Output the (X, Y) coordinate of the center of the cell containing the given text.  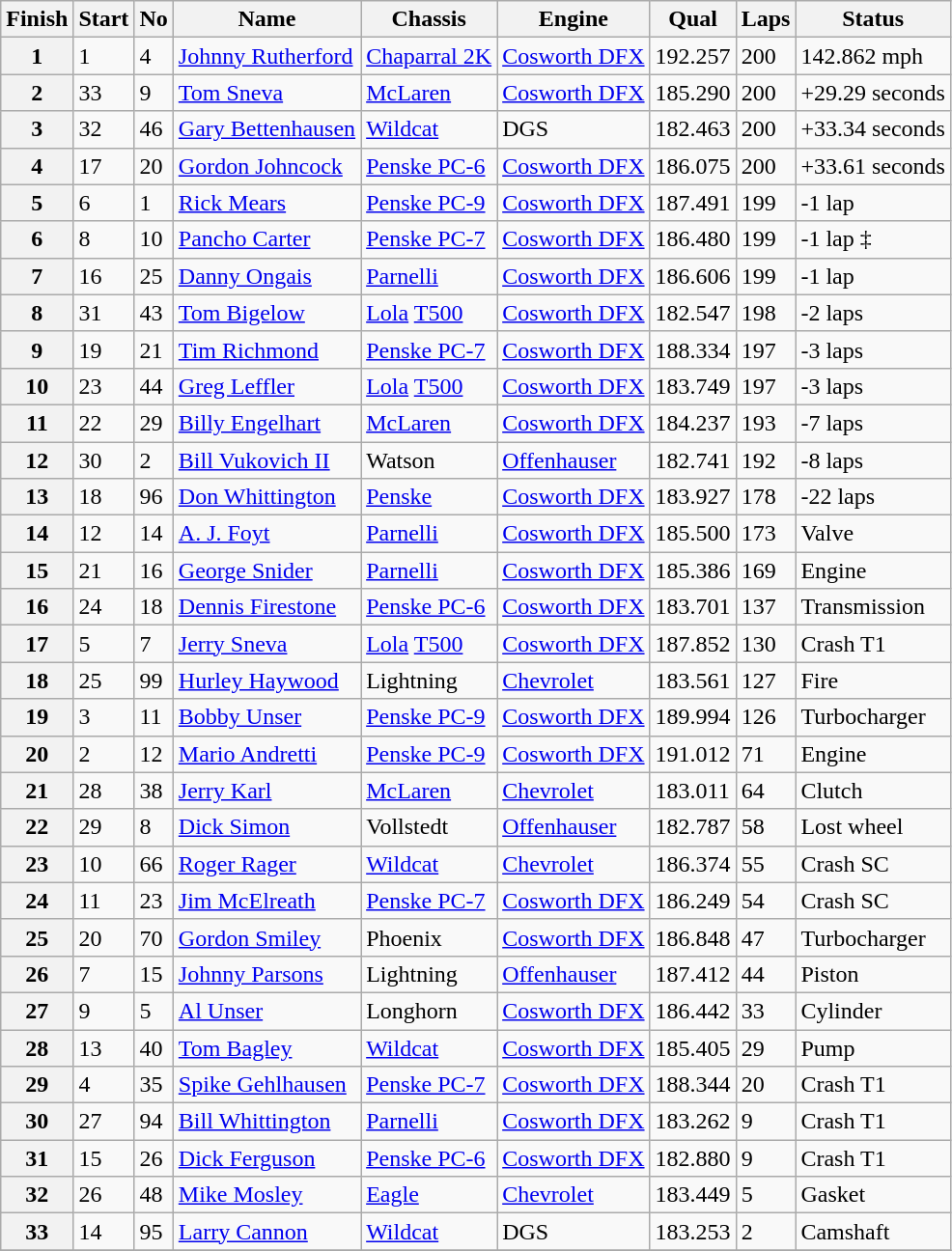
Tom Bigelow (266, 313)
Chaparral 2K (429, 56)
Bill Vukovich II (266, 460)
178 (766, 497)
43 (154, 313)
192.257 (693, 56)
64 (766, 791)
Chassis (429, 19)
Watson (429, 460)
186.606 (693, 276)
187.491 (693, 203)
188.334 (693, 349)
Laps (766, 19)
George Snider (266, 570)
186.374 (693, 864)
186.249 (693, 901)
-22 laps (873, 497)
Dick Ferguson (266, 1158)
Mike Mosley (266, 1195)
198 (766, 313)
66 (154, 864)
186.075 (693, 166)
-2 laps (873, 313)
182.880 (693, 1158)
+29.29 seconds (873, 93)
Johnny Rutherford (266, 56)
95 (154, 1232)
No (154, 19)
Jerry Sneva (266, 644)
183.449 (693, 1195)
99 (154, 681)
40 (154, 1047)
38 (154, 791)
188.344 (693, 1085)
47 (766, 937)
Longhorn (429, 1011)
187.852 (693, 644)
Rick Mears (266, 203)
Qual (693, 19)
189.994 (693, 717)
Gasket (873, 1195)
-8 laps (873, 460)
Valve (873, 534)
Dennis Firestone (266, 607)
193 (766, 423)
Tom Sneva (266, 93)
A. J. Foyt (266, 534)
183.927 (693, 497)
Don Whittington (266, 497)
126 (766, 717)
192 (766, 460)
Greg Leffler (266, 386)
+33.34 seconds (873, 129)
Gary Bettenhausen (266, 129)
137 (766, 607)
Al Unser (266, 1011)
-1 lap ‡ (873, 239)
Piston (873, 974)
Status (873, 19)
Danny Ongais (266, 276)
185.290 (693, 93)
46 (154, 129)
Larry Cannon (266, 1232)
Phoenix (429, 937)
182.787 (693, 827)
Clutch (873, 791)
183.253 (693, 1232)
Tom Bagley (266, 1047)
186.848 (693, 937)
Fire (873, 681)
Finish (37, 19)
96 (154, 497)
71 (766, 754)
Gordon Johncock (266, 166)
Johnny Parsons (266, 974)
Name (266, 19)
142.862 mph (873, 56)
183.561 (693, 681)
183.262 (693, 1122)
Gordon Smiley (266, 937)
Eagle (429, 1195)
Start (104, 19)
Camshaft (873, 1232)
70 (154, 937)
182.547 (693, 313)
185.386 (693, 570)
191.012 (693, 754)
169 (766, 570)
185.405 (693, 1047)
-7 laps (873, 423)
Penske (429, 497)
58 (766, 827)
54 (766, 901)
130 (766, 644)
173 (766, 534)
Hurley Haywood (266, 681)
Pancho Carter (266, 239)
94 (154, 1122)
Vollstedt (429, 827)
Jim McElreath (266, 901)
Cylinder (873, 1011)
186.480 (693, 239)
Bobby Unser (266, 717)
186.442 (693, 1011)
Mario Andretti (266, 754)
Pump (873, 1047)
55 (766, 864)
35 (154, 1085)
183.749 (693, 386)
Transmission (873, 607)
Billy Engelhart (266, 423)
182.463 (693, 129)
Spike Gehlhausen (266, 1085)
Lost wheel (873, 827)
185.500 (693, 534)
Bill Whittington (266, 1122)
182.741 (693, 460)
183.701 (693, 607)
+33.61 seconds (873, 166)
Roger Rager (266, 864)
187.412 (693, 974)
184.237 (693, 423)
127 (766, 681)
Dick Simon (266, 827)
48 (154, 1195)
Tim Richmond (266, 349)
Jerry Karl (266, 791)
183.011 (693, 791)
